Return (X, Y) of the center of cell containing provided text 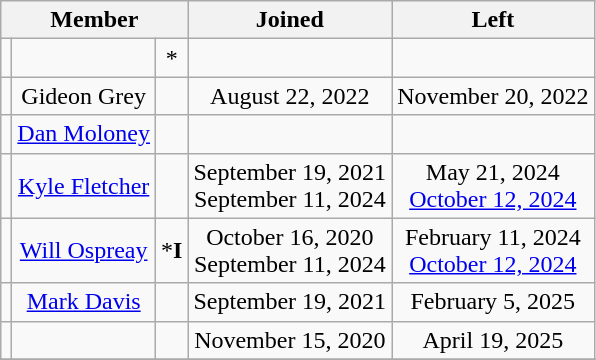
February 5, 2025 (493, 302)
* (172, 58)
November 20, 2022 (493, 96)
February 11, 2024October 12, 2024 (493, 250)
May 21, 2024October 12, 2024 (493, 186)
Dan Moloney (84, 134)
Mark Davis (84, 302)
Will Ospreay (84, 250)
August 22, 2022 (290, 96)
April 19, 2025 (493, 340)
September 19, 2021 (290, 302)
Gideon Grey (84, 96)
Kyle Fletcher (84, 186)
November 15, 2020 (290, 340)
*I (172, 250)
September 19, 2021September 11, 2024 (290, 186)
Left (493, 20)
October 16, 2020September 11, 2024 (290, 250)
Joined (290, 20)
Member (94, 20)
